Detect which cell encompasses the target text, then output its [X, Y] center coordinate. 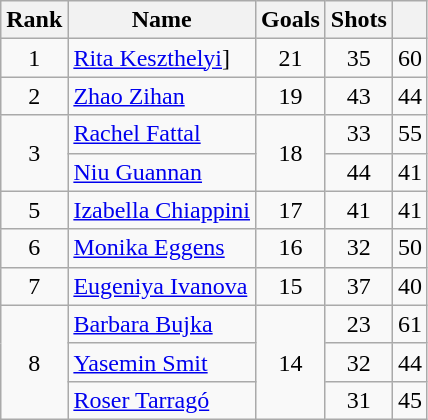
Niu Guannan [162, 172]
21 [291, 58]
Barbara Bujka [162, 324]
33 [358, 134]
45 [410, 400]
61 [410, 324]
15 [291, 286]
Name [162, 20]
Yasemin Smit [162, 362]
60 [410, 58]
Rank [34, 20]
Zhao Zihan [162, 96]
6 [34, 248]
43 [358, 96]
18 [291, 153]
17 [291, 210]
8 [34, 362]
Rachel Fattal [162, 134]
35 [358, 58]
Roser Tarragó [162, 400]
3 [34, 153]
Rita Keszthelyi] [162, 58]
Monika Eggens [162, 248]
Izabella Chiappini [162, 210]
40 [410, 286]
2 [34, 96]
19 [291, 96]
31 [358, 400]
Shots [358, 20]
14 [291, 362]
Eugeniya Ivanova [162, 286]
Goals [291, 20]
7 [34, 286]
5 [34, 210]
23 [358, 324]
37 [358, 286]
1 [34, 58]
55 [410, 134]
16 [291, 248]
50 [410, 248]
